Pinpoint the cell where the given text exists, returning its (x, y) midpoint coordinate. 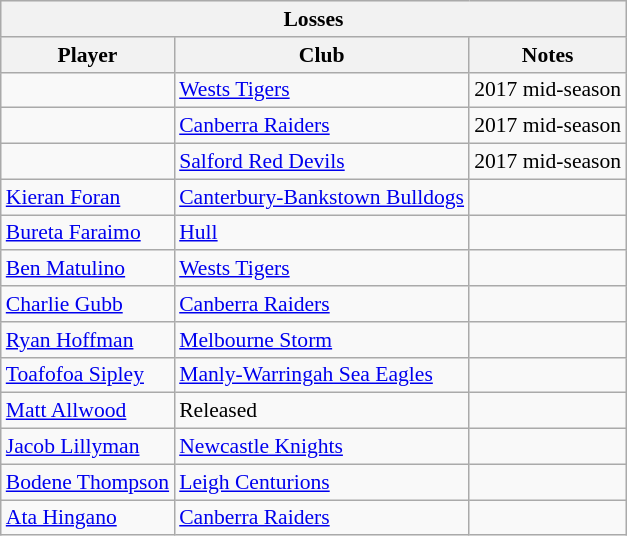
Bureta Faraimo (88, 233)
Salford Red Devils (322, 162)
Losses (314, 19)
Newcastle Knights (322, 447)
Melbourne Storm (322, 340)
Ryan Hoffman (88, 340)
Bodene Thompson (88, 482)
Released (322, 411)
Ata Hingano (88, 518)
Hull (322, 233)
Kieran Foran (88, 197)
Player (88, 55)
Charlie Gubb (88, 304)
Matt Allwood (88, 411)
Ben Matulino (88, 269)
Toafofoa Sipley (88, 375)
Jacob Lillyman (88, 447)
Canterbury-Bankstown Bulldogs (322, 197)
Club (322, 55)
Notes (548, 55)
Leigh Centurions (322, 482)
Manly-Warringah Sea Eagles (322, 375)
